Identify which cell holds the provided text, then report its [x, y] central coordinate. 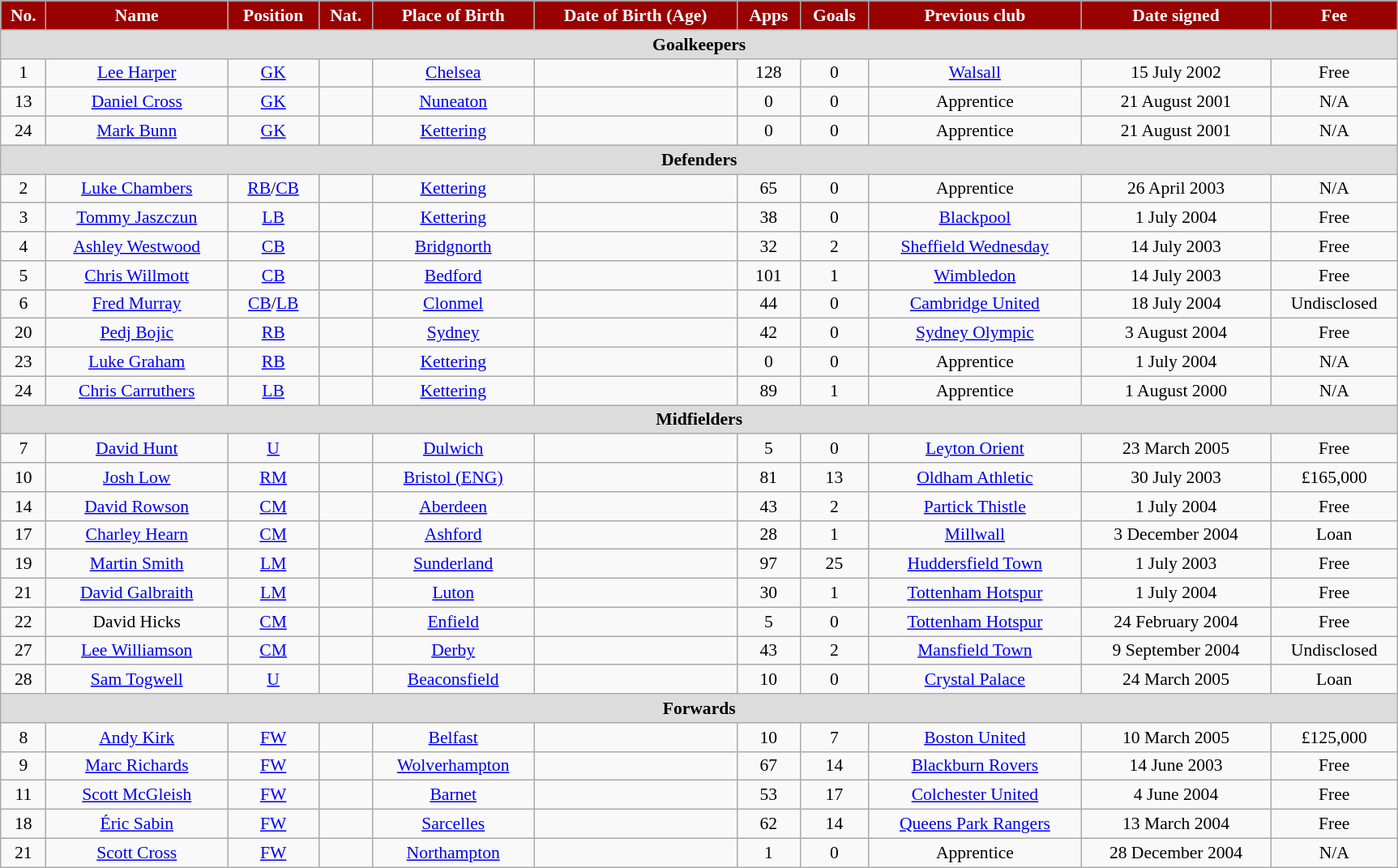
Andy Kirk [137, 738]
£125,000 [1334, 738]
1 July 2003 [1176, 564]
Apps [768, 15]
42 [768, 333]
Dulwich [454, 449]
Charley Hearn [137, 535]
Daniel Cross [137, 102]
128 [768, 73]
Martin Smith [137, 564]
30 [768, 593]
Blackpool [976, 218]
Goalkeepers [699, 45]
81 [768, 477]
18 July 2004 [1176, 304]
Wolverhampton [454, 766]
Walsall [976, 73]
Sydney Olympic [976, 333]
Derby [454, 651]
Mansfield Town [976, 651]
Sam Togwell [137, 680]
3 [24, 218]
Previous club [976, 15]
18 [24, 824]
Partick Thistle [976, 507]
Bedford [454, 276]
9 [24, 766]
Millwall [976, 535]
Fred Murray [137, 304]
Goals [834, 15]
13 March 2004 [1176, 824]
Sarcelles [454, 824]
Luke Chambers [137, 189]
Ashford [454, 535]
Forwards [699, 708]
Nat. [346, 15]
44 [768, 304]
15 July 2002 [1176, 73]
Sydney [454, 333]
RB/CB [274, 189]
Lee Williamson [137, 651]
53 [768, 795]
89 [768, 391]
97 [768, 564]
Date of Birth (Age) [635, 15]
27 [24, 651]
Bristol (ENG) [454, 477]
Luke Graham [137, 362]
David Galbraith [137, 593]
David Hunt [137, 449]
Lee Harper [137, 73]
Belfast [454, 738]
Crystal Palace [976, 680]
Oldham Athletic [976, 477]
3 December 2004 [1176, 535]
10 March 2005 [1176, 738]
24 February 2004 [1176, 622]
Beaconsfield [454, 680]
8 [24, 738]
Pedj Bojic [137, 333]
Aberdeen [454, 507]
20 [24, 333]
Mark Bunn [137, 131]
Northampton [454, 853]
Scott Cross [137, 853]
38 [768, 218]
Chris Carruthers [137, 391]
Éric Sabin [137, 824]
23 March 2005 [1176, 449]
Tommy Jaszczun [137, 218]
Chris Willmott [137, 276]
9 September 2004 [1176, 651]
Name [137, 15]
Boston United [976, 738]
CB/LB [274, 304]
Wimbledon [976, 276]
32 [768, 246]
4 [24, 246]
Enfield [454, 622]
1 August 2000 [1176, 391]
Blackburn Rovers [976, 766]
Josh Low [137, 477]
Marc Richards [137, 766]
28 December 2004 [1176, 853]
David Rowson [137, 507]
4 June 2004 [1176, 795]
Queens Park Rangers [976, 824]
Fee [1334, 15]
11 [24, 795]
Nuneaton [454, 102]
Sunderland [454, 564]
Luton [454, 593]
62 [768, 824]
101 [768, 276]
23 [24, 362]
30 July 2003 [1176, 477]
Place of Birth [454, 15]
25 [834, 564]
No. [24, 15]
Ashley Westwood [137, 246]
6 [24, 304]
Colchester United [976, 795]
Bridgnorth [454, 246]
Clonmel [454, 304]
26 April 2003 [1176, 189]
Date signed [1176, 15]
Huddersfield Town [976, 564]
Cambridge United [976, 304]
24 March 2005 [1176, 680]
22 [24, 622]
David Hicks [137, 622]
Position [274, 15]
65 [768, 189]
19 [24, 564]
£165,000 [1334, 477]
Scott McGleish [137, 795]
3 August 2004 [1176, 333]
67 [768, 766]
14 June 2003 [1176, 766]
Barnet [454, 795]
Sheffield Wednesday [976, 246]
Chelsea [454, 73]
Leyton Orient [976, 449]
Midfielders [699, 420]
Defenders [699, 160]
RM [274, 477]
